Find where the given text appears and provide that cell's center as (X, Y) coordinate. 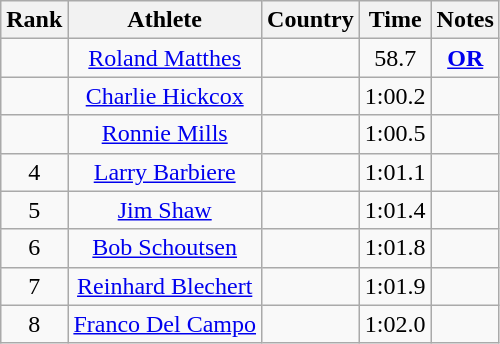
Roland Matthes (165, 58)
1:00.5 (395, 134)
1:01.4 (395, 210)
Rank (34, 20)
OR (465, 58)
Ronnie Mills (165, 134)
Bob Schoutsen (165, 248)
Time (395, 20)
Larry Barbiere (165, 172)
Charlie Hickcox (165, 96)
4 (34, 172)
Country (311, 20)
58.7 (395, 58)
6 (34, 248)
Jim Shaw (165, 210)
Franco Del Campo (165, 324)
1:01.1 (395, 172)
1:01.9 (395, 286)
1:02.0 (395, 324)
Athlete (165, 20)
1:00.2 (395, 96)
8 (34, 324)
Notes (465, 20)
Reinhard Blechert (165, 286)
7 (34, 286)
5 (34, 210)
1:01.8 (395, 248)
